Pinpoint the cell where the given text exists, returning its [x, y] midpoint coordinate. 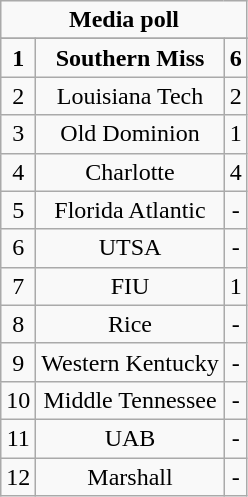
5 [18, 210]
Western Kentucky [130, 362]
12 [18, 477]
3 [18, 134]
Charlotte [130, 172]
Rice [130, 324]
UTSA [130, 248]
7 [18, 286]
9 [18, 362]
Old Dominion [130, 134]
Middle Tennessee [130, 400]
8 [18, 324]
10 [18, 400]
Southern Miss [130, 58]
11 [18, 438]
FIU [130, 286]
Marshall [130, 477]
Louisiana Tech [130, 96]
UAB [130, 438]
Media poll [124, 20]
Florida Atlantic [130, 210]
